Search for the cell housing the specified text and yield its (X, Y) center coordinate. 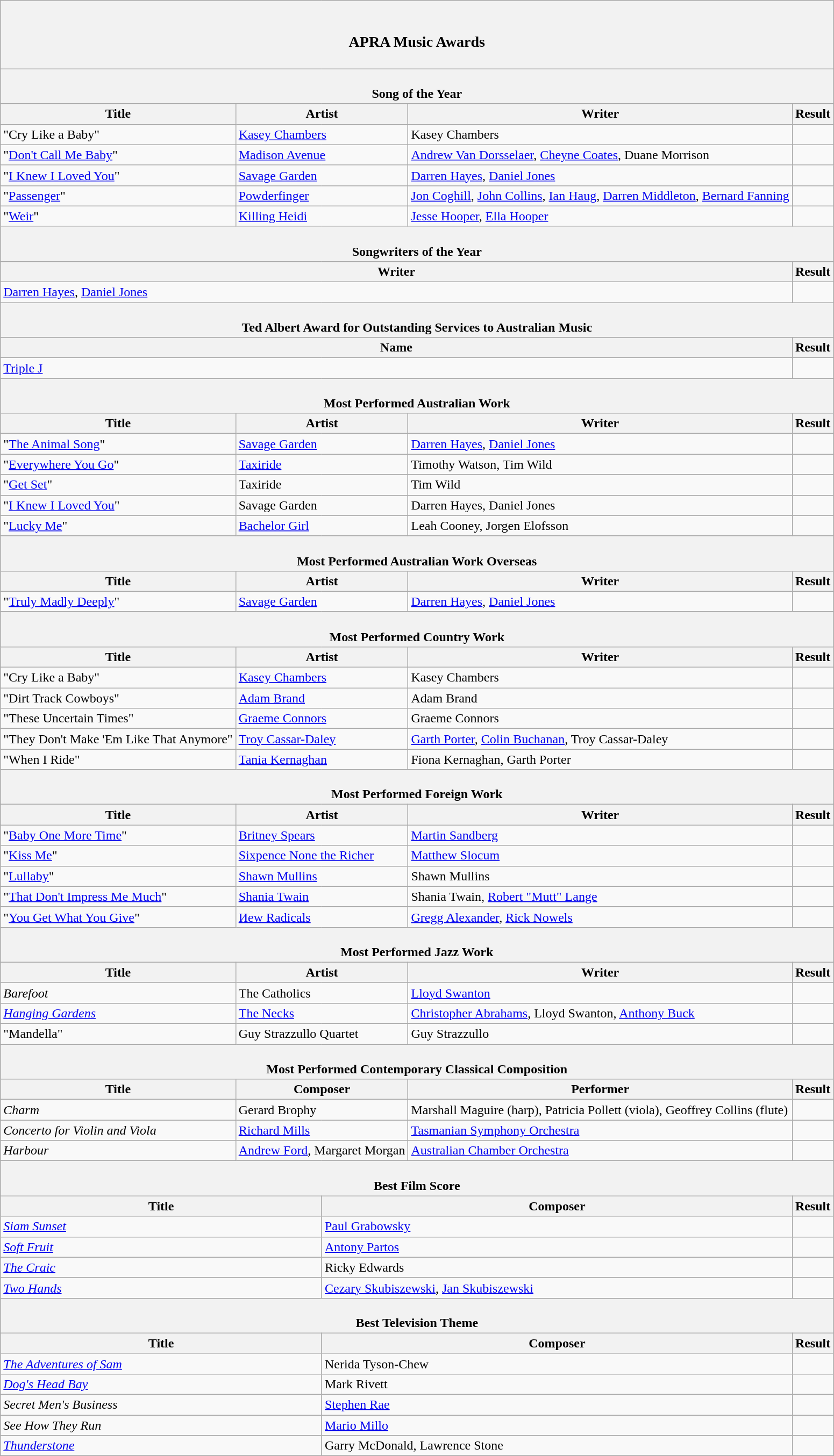
Soft Fruit (161, 1247)
"Get Set" (118, 485)
"Mandella" (118, 1034)
Triple J (397, 368)
Song of the Year (417, 86)
Christopher Abrahams, Lloyd Swanton, Anthony Buck (600, 1013)
Powderfinger (322, 196)
Matthew Slocum (600, 856)
"When I Ride" (118, 759)
The Craic (161, 1267)
Shania Twain (322, 896)
"Baby One More Time" (118, 835)
Paul Grabowsky (557, 1227)
Harbour (118, 1151)
APRA Music Awards (417, 34)
The Catholics (322, 993)
Charm (118, 1110)
Australian Chamber Orchestra (600, 1151)
Mario Millo (557, 1425)
"The Animal Song" (118, 444)
"These Uncertain Times" (118, 719)
Bachelor Girl (322, 526)
Most Performed Country Work (417, 629)
"Lucky Me" (118, 526)
"Kiss Me" (118, 856)
Troy Cassar-Daley (322, 739)
Killing Heidi (322, 216)
Thunderstone (161, 1446)
Barefoot (118, 993)
"Dirt Track Cowboys" (118, 698)
Lloyd Swanton (600, 993)
Jesse Hooper, Ella Hooper (600, 216)
Jon Coghill, John Collins, Ian Haug, Darren Middleton, Bernard Fanning (600, 196)
Andrew Van Dorsselaer, Cheyne Coates, Duane Morrison (600, 155)
"You Get What You Give" (118, 917)
Songwriters of the Year (417, 244)
Timothy Watson, Tim Wild (600, 464)
Shania Twain, Robert "Mutt" Lange (600, 896)
"Weir" (118, 216)
"Everywhere You Go" (118, 464)
Tasmanian Symphony Orchestra (600, 1130)
Secret Men's Business (161, 1405)
Siam Sunset (161, 1227)
"They Don't Make 'Em Like That Anymore" (118, 739)
Marshall Maguire (harp), Patricia Pollett (viola), Geoffrey Collins (flute) (600, 1110)
Most Performed Contemporary Classical Composition (417, 1062)
Dog's Head Bay (161, 1384)
Nerida Tyson-Chew (557, 1364)
Mark Rivett (557, 1384)
"Don't Call Me Baby" (118, 155)
"That Don't Impress Me Much" (118, 896)
Fiona Kernaghan, Garth Porter (600, 759)
Antony Partos (557, 1247)
The Adventures of Sam (161, 1364)
Ted Albert Award for Outstanding Services to Australian Music (417, 320)
Performer (600, 1089)
Concerto for Violin and Viola (118, 1130)
Britney Spears (322, 835)
Richard Mills (322, 1130)
Cezary Skubiszewski, Jan Skubiszewski (557, 1288)
"Truly Madly Deeply" (118, 601)
Иew Radicals (322, 917)
Most Performed Foreign Work (417, 787)
Best Film Score (417, 1178)
Most Performed Australian Work Overseas (417, 554)
See How They Run (161, 1425)
Hanging Gardens (118, 1013)
Garry McDonald, Lawrence Stone (557, 1446)
Andrew Ford, Margaret Morgan (322, 1151)
"Passenger" (118, 196)
Ricky Edwards (557, 1267)
Most Performed Australian Work (417, 396)
Guy Strazzullo Quartet (322, 1034)
Stephen Rae (557, 1405)
Two Hands (161, 1288)
"Lullaby" (118, 876)
Martin Sandberg (600, 835)
Madison Avenue (322, 155)
Name (397, 348)
Leah Cooney, Jorgen Elofsson (600, 526)
Tania Kernaghan (322, 759)
Guy Strazzullo (600, 1034)
The Necks (322, 1013)
Garth Porter, Colin Buchanan, Troy Cassar-Daley (600, 739)
Gerard Brophy (322, 1110)
Gregg Alexander, Rick Nowels (600, 917)
Best Television Theme (417, 1316)
Sixpence None the Richer (322, 856)
Most Performed Jazz Work (417, 945)
Tim Wild (600, 485)
